From the cell containing the given text, extract its center point as (X, Y) coordinate. 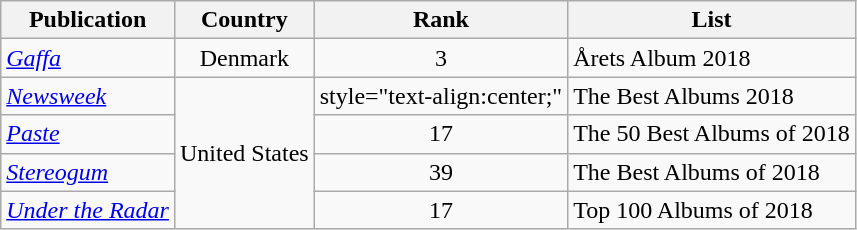
Under the Radar (88, 210)
Stereogum (88, 172)
3 (440, 58)
Newsweek (88, 96)
Gaffa (88, 58)
The Best Albums 2018 (712, 96)
The 50 Best Albums of 2018 (712, 134)
List (712, 20)
Denmark (244, 58)
Årets Album 2018 (712, 58)
Country (244, 20)
Publication (88, 20)
Top 100 Albums of 2018 (712, 210)
Rank (440, 20)
style="text-align:center;" (440, 96)
United States (244, 153)
Paste (88, 134)
39 (440, 172)
The Best Albums of 2018 (712, 172)
